Output the [x, y] coordinate of the center of the cell containing the given text.  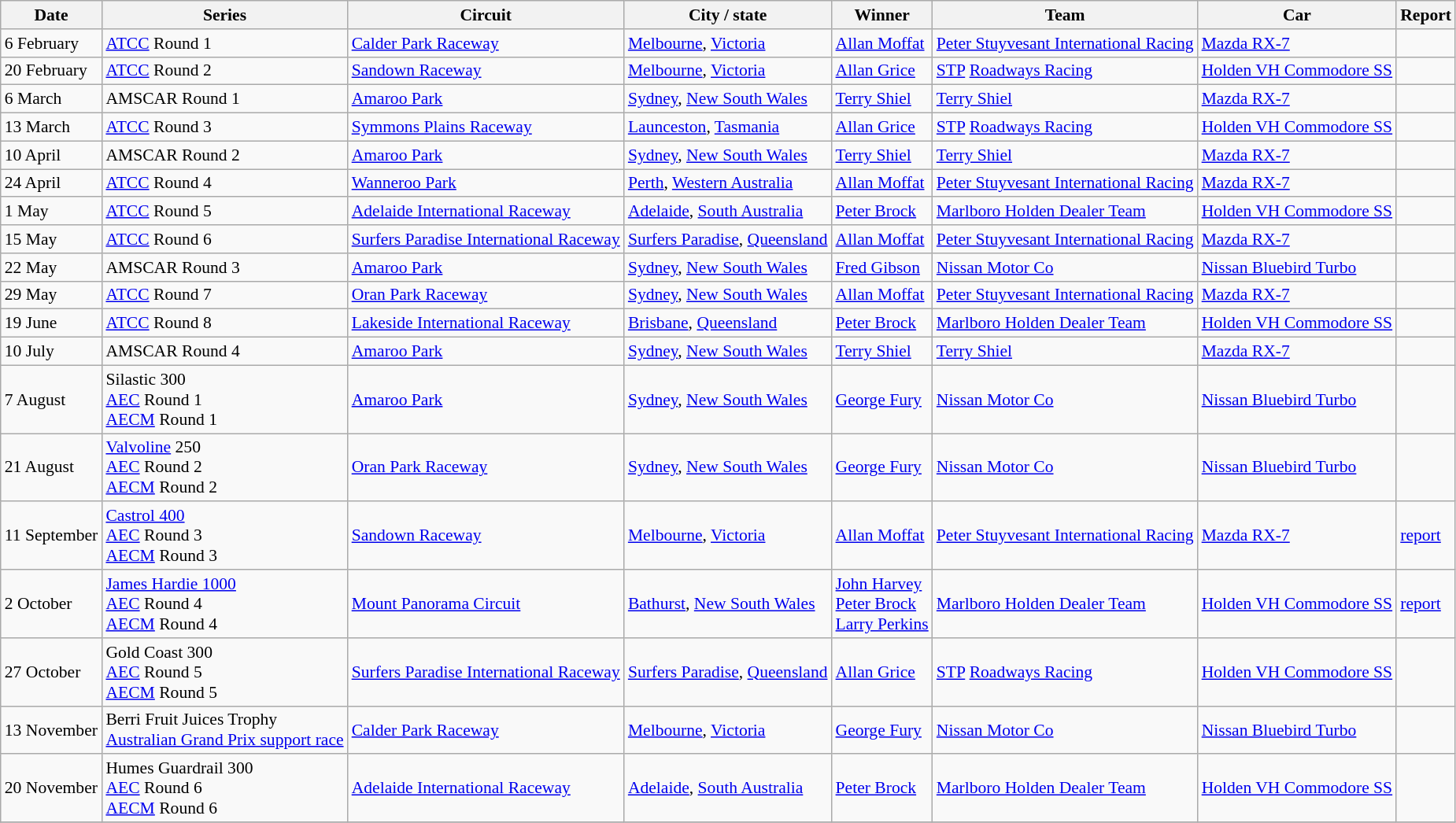
11 September [52, 537]
Series [224, 15]
24 April [52, 183]
John HarveyPeter BrockLarry Perkins [882, 604]
Castrol 400AEC Round 3AECM Round 3 [224, 537]
Bathurst, New South Wales [728, 604]
Car [1297, 15]
ATCC Round 7 [224, 295]
Launceston, Tasmania [728, 127]
AMSCAR Round 2 [224, 155]
21 August [52, 467]
Report [1426, 15]
Symmons Plains Raceway [486, 127]
Gold Coast 300AEC Round 5AECM Round 5 [224, 672]
Brisbane, Queensland [728, 323]
20 November [52, 788]
10 April [52, 155]
7 August [52, 400]
13 March [52, 127]
6 February [52, 43]
2 October [52, 604]
15 May [52, 239]
Date [52, 15]
Humes Guardrail 300AEC Round 6AECM Round 6 [224, 788]
Berri Fruit Juices TrophyAustralian Grand Prix support race [224, 730]
27 October [52, 672]
AMSCAR Round 4 [224, 352]
Perth, Western Australia [728, 183]
City / state [728, 15]
Silastic 300AEC Round 1AECM Round 1 [224, 400]
ATCC Round 4 [224, 183]
Valvoline 250AEC Round 2AECM Round 2 [224, 467]
Wanneroo Park [486, 183]
13 November [52, 730]
Mount Panorama Circuit [486, 604]
ATCC Round 2 [224, 71]
Team [1066, 15]
29 May [52, 295]
Winner [882, 15]
6 March [52, 99]
Fred Gibson [882, 268]
10 July [52, 352]
James Hardie 1000AEC Round 4AECM Round 4 [224, 604]
1 May [52, 212]
ATCC Round 6 [224, 239]
ATCC Round 5 [224, 212]
Circuit [486, 15]
Lakeside International Raceway [486, 323]
AMSCAR Round 3 [224, 268]
22 May [52, 268]
ATCC Round 1 [224, 43]
19 June [52, 323]
AMSCAR Round 1 [224, 99]
20 February [52, 71]
ATCC Round 3 [224, 127]
ATCC Round 8 [224, 323]
